Search for the cell housing the specified text and yield its [x, y] center coordinate. 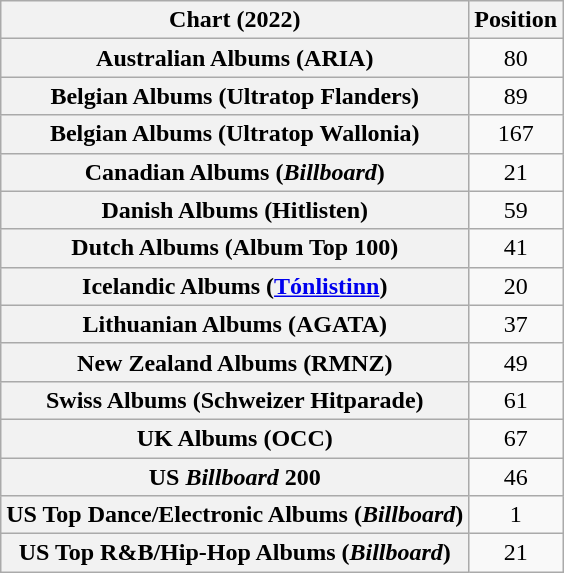
46 [516, 477]
167 [516, 134]
67 [516, 438]
89 [516, 96]
49 [516, 362]
US Top R&B/Hip-Hop Albums (Billboard) [235, 553]
37 [516, 324]
Belgian Albums (Ultratop Flanders) [235, 96]
61 [516, 400]
1 [516, 515]
20 [516, 286]
US Top Dance/Electronic Albums (Billboard) [235, 515]
41 [516, 248]
Dutch Albums (Album Top 100) [235, 248]
Icelandic Albums (Tónlistinn) [235, 286]
Australian Albums (ARIA) [235, 58]
Swiss Albums (Schweizer Hitparade) [235, 400]
Chart (2022) [235, 20]
US Billboard 200 [235, 477]
80 [516, 58]
UK Albums (OCC) [235, 438]
Belgian Albums (Ultratop Wallonia) [235, 134]
New Zealand Albums (RMNZ) [235, 362]
Lithuanian Albums (AGATA) [235, 324]
59 [516, 210]
Danish Albums (Hitlisten) [235, 210]
Canadian Albums (Billboard) [235, 172]
Position [516, 20]
